Find where the given text appears and provide that cell's center as [X, Y] coordinate. 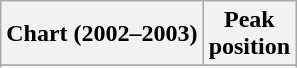
Chart (2002–2003) [102, 34]
Peakposition [249, 34]
